Return the (x, y) coordinate for the center point of the cell that contains the specified text.  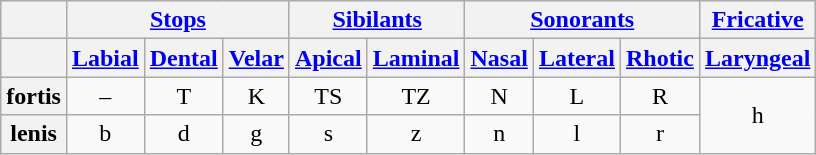
Fricative (757, 20)
L (576, 96)
Dental (184, 58)
Laminal (416, 58)
Velar (256, 58)
l (576, 134)
Laryngeal (757, 58)
s (328, 134)
K (256, 96)
r (660, 134)
Sibilants (377, 20)
T (184, 96)
Rhotic (660, 58)
h (757, 115)
d (184, 134)
Lateral (576, 58)
g (256, 134)
TZ (416, 96)
Sonorants (582, 20)
b (105, 134)
lenis (34, 134)
– (105, 96)
Labial (105, 58)
Stops (178, 20)
N (499, 96)
n (499, 134)
Apical (328, 58)
z (416, 134)
TS (328, 96)
Nasal (499, 58)
R (660, 96)
fortis (34, 96)
